Determine the (X, Y) coordinate at the center of the cell enclosing the given text.  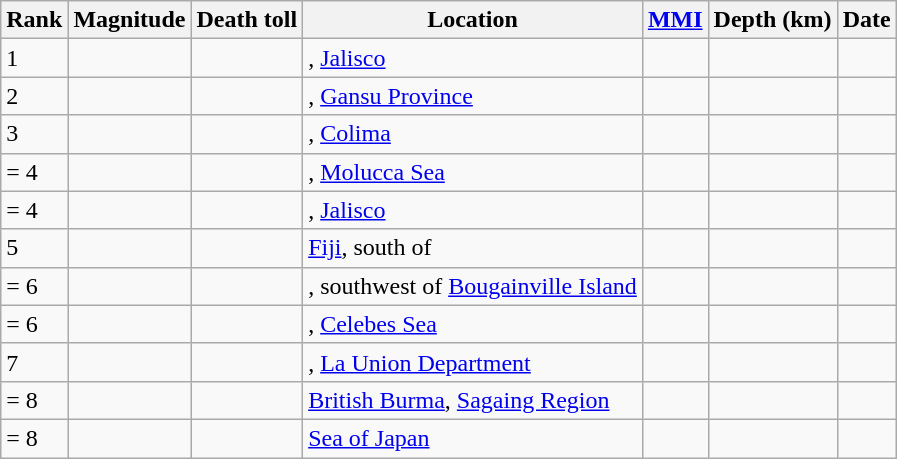
, Gansu Province (473, 96)
2 (34, 96)
Death toll (247, 20)
British Burma, Sagaing Region (473, 400)
Location (473, 20)
, Molucca Sea (473, 172)
MMI (675, 20)
, Celebes Sea (473, 324)
Sea of Japan (473, 438)
, Colima (473, 134)
Rank (34, 20)
3 (34, 134)
Magnitude (130, 20)
Depth (km) (772, 20)
, La Union Department (473, 362)
Date (866, 20)
7 (34, 362)
Fiji, south of (473, 248)
, southwest of Bougainville Island (473, 286)
5 (34, 248)
1 (34, 58)
